Find where the given text appears and provide that cell's center as [X, Y] coordinate. 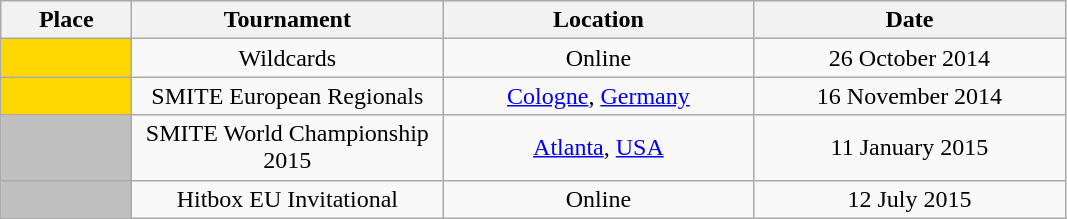
Cologne, Germany [598, 96]
Tournament [288, 20]
SMITE World Championship 2015 [288, 148]
12 July 2015 [910, 199]
SMITE European Regionals [288, 96]
Date [910, 20]
Wildcards [288, 58]
Atlanta, USA [598, 148]
16 November 2014 [910, 96]
Place [66, 20]
11 January 2015 [910, 148]
Location [598, 20]
26 October 2014 [910, 58]
Hitbox EU Invitational [288, 199]
